Find where the given text appears and provide that cell's center as [X, Y] coordinate. 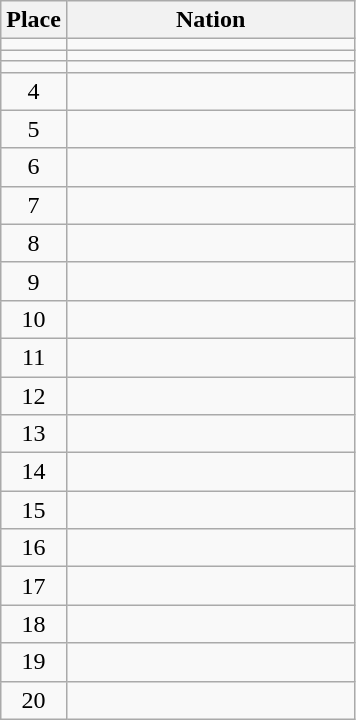
12 [34, 395]
Nation [210, 20]
17 [34, 586]
16 [34, 548]
14 [34, 472]
4 [34, 91]
8 [34, 243]
11 [34, 357]
20 [34, 700]
18 [34, 624]
6 [34, 167]
Place [34, 20]
7 [34, 205]
10 [34, 319]
9 [34, 281]
15 [34, 510]
5 [34, 129]
19 [34, 662]
13 [34, 434]
